Return [X, Y] of the center of cell containing provided text 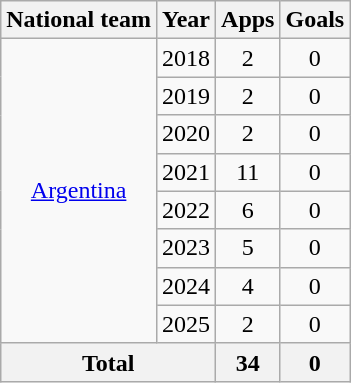
2019 [186, 96]
2018 [186, 58]
34 [248, 362]
2023 [186, 248]
4 [248, 286]
11 [248, 172]
Goals [315, 20]
2024 [186, 286]
National team [79, 20]
2025 [186, 324]
5 [248, 248]
6 [248, 210]
2022 [186, 210]
Year [186, 20]
Apps [248, 20]
Argentina [79, 191]
Total [108, 362]
2020 [186, 134]
2021 [186, 172]
